Identify which cell holds the provided text, then report its (X, Y) central coordinate. 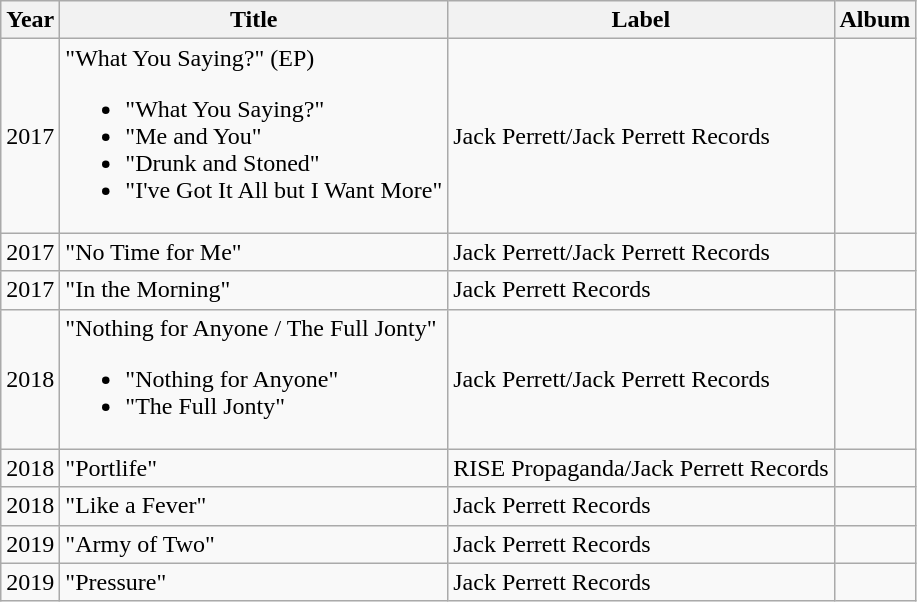
"No Time for Me" (254, 252)
Label (641, 20)
"In the Morning" (254, 290)
"What You Saying?" (EP)"What You Saying?""Me and You""Drunk and Stoned""I've Got It All but I Want More" (254, 136)
"Nothing for Anyone / The Full Jonty""Nothing for Anyone""The Full Jonty" (254, 379)
Album (875, 20)
Year (30, 20)
"Like a Fever" (254, 506)
"Army of Two" (254, 544)
"Pressure" (254, 582)
RISE Propaganda/Jack Perrett Records (641, 468)
"Portlife" (254, 468)
Title (254, 20)
